Find where the given text appears and provide that cell's center as [x, y] coordinate. 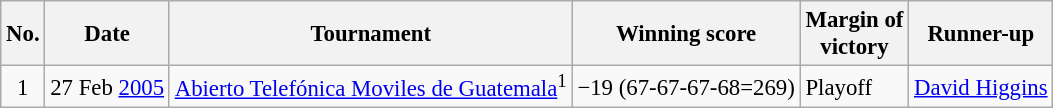
Runner-up [981, 34]
1 [23, 87]
Playoff [854, 87]
27 Feb 2005 [107, 87]
Winning score [686, 34]
Tournament [370, 34]
Date [107, 34]
Margin ofvictory [854, 34]
David Higgins [981, 87]
−19 (67-67-67-68=269) [686, 87]
No. [23, 34]
Abierto Telefónica Moviles de Guatemala1 [370, 87]
